Determine the (X, Y) coordinate at the center of the cell enclosing the given text.  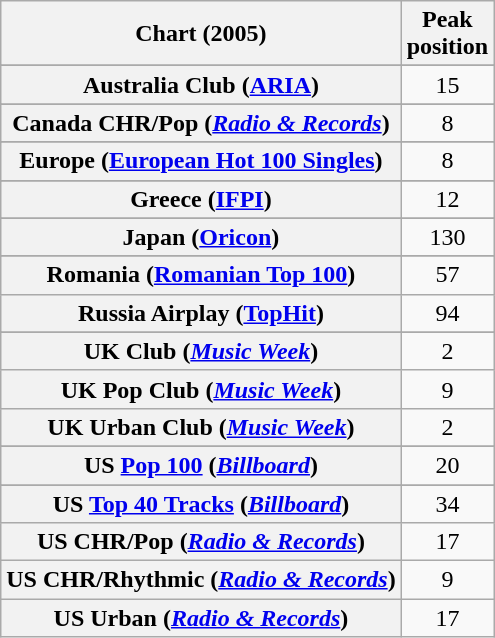
Japan (Oricon) (201, 237)
US Urban (Radio & Records) (201, 618)
Europe (European Hot 100 Singles) (201, 161)
US CHR/Pop (Radio & Records) (201, 542)
57 (447, 275)
Australia Club (ARIA) (201, 85)
Canada CHR/Pop (Radio & Records) (201, 123)
Romania (Romanian Top 100) (201, 275)
UK Pop Club (Music Week) (201, 389)
Chart (2005) (201, 34)
12 (447, 199)
34 (447, 503)
130 (447, 237)
94 (447, 313)
US CHR/Rhythmic (Radio & Records) (201, 580)
UK Urban Club (Music Week) (201, 427)
Russia Airplay (TopHit) (201, 313)
US Pop 100 (Billboard) (201, 465)
UK Club (Music Week) (201, 351)
Peakposition (447, 34)
Greece (IFPI) (201, 199)
US Top 40 Tracks (Billboard) (201, 503)
15 (447, 85)
20 (447, 465)
